For the text-containing cell, return its midpoint in (x, y) coordinate format. 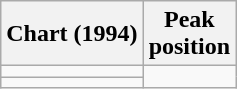
Chart (1994) (72, 34)
Peakposition (189, 34)
